Provide the [x, y] coordinate of the cell's center where the given text is located.  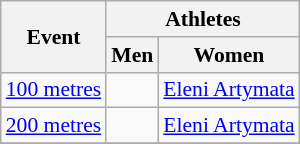
Women [228, 55]
200 metres [54, 126]
Event [54, 36]
100 metres [54, 90]
Athletes [203, 19]
Men [132, 55]
